Determine the (X, Y) coordinate at the center of the cell enclosing the given text.  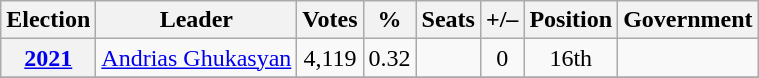
Andrias Ghukasyan (196, 58)
Election (48, 20)
0 (502, 58)
0.32 (390, 58)
Votes (330, 20)
Government (688, 20)
% (390, 20)
Leader (196, 20)
Position (571, 20)
2021 (48, 58)
4,119 (330, 58)
Seats (448, 20)
+/– (502, 20)
16th (571, 58)
